Pinpoint the cell where the given text exists, returning its (X, Y) midpoint coordinate. 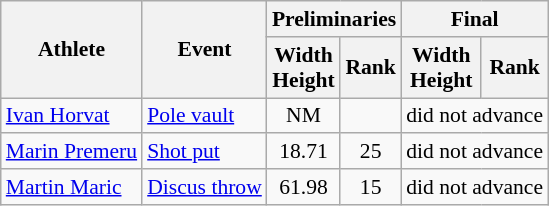
18.71 (304, 152)
Athlete (72, 50)
25 (370, 152)
61.98 (304, 187)
Pole vault (204, 116)
Event (204, 50)
Martin Maric (72, 187)
Ivan Horvat (72, 116)
Marin Premeru (72, 152)
NM (304, 116)
15 (370, 187)
Shot put (204, 152)
Final (474, 19)
Discus throw (204, 187)
Preliminaries (334, 19)
